Capture the cell that displays the provided text and extract its [X, Y] central coordinate. 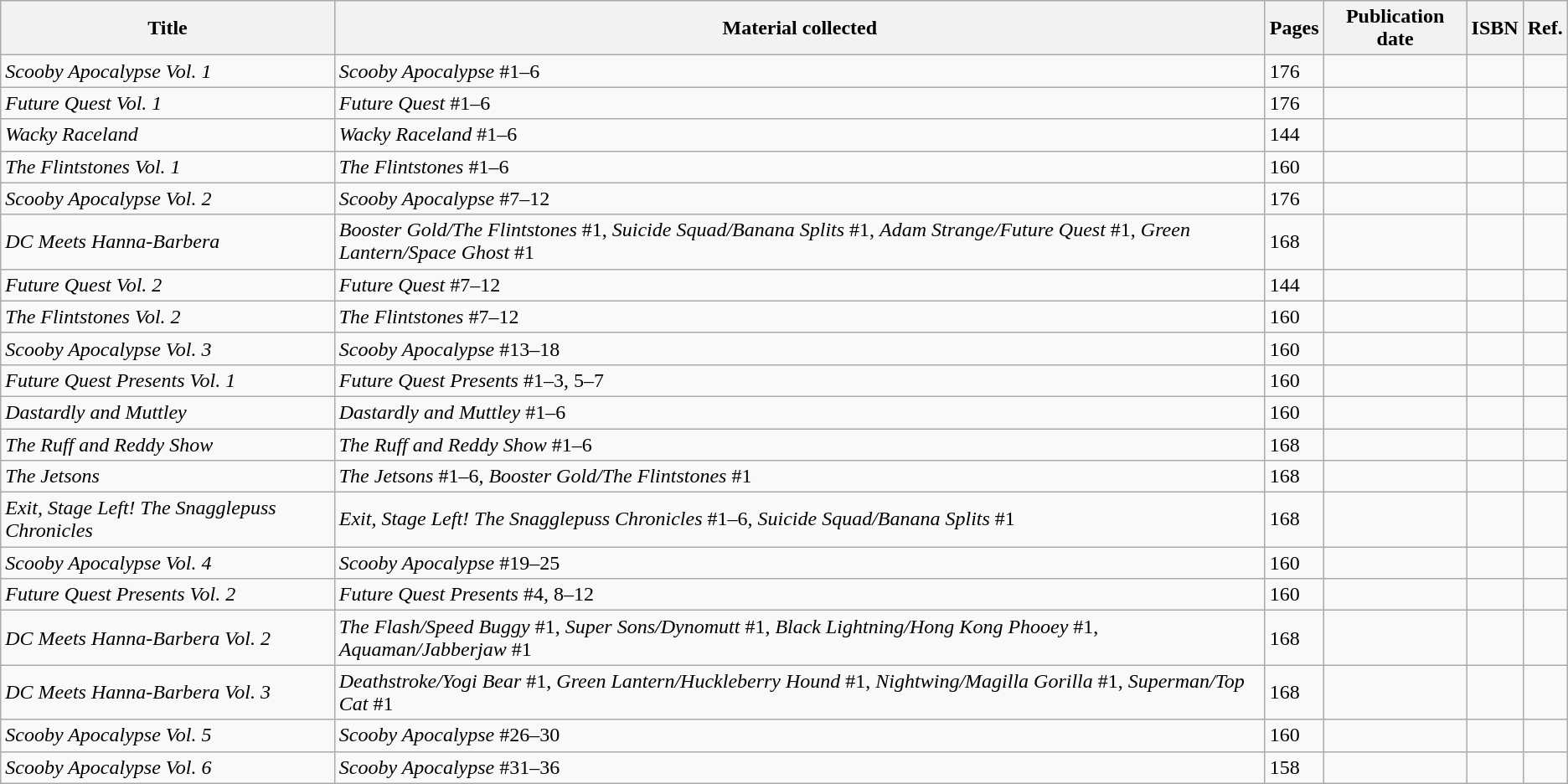
Exit, Stage Left! The Snagglepuss Chronicles [168, 519]
The Flintstones #7–12 [799, 317]
Scooby Apocalypse #26–30 [799, 735]
158 [1294, 767]
Pages [1294, 28]
Wacky Raceland [168, 135]
DC Meets Hanna-Barbera Vol. 3 [168, 692]
Dastardly and Muttley #1–6 [799, 412]
Scooby Apocalypse #13–18 [799, 348]
Scooby Apocalypse Vol. 1 [168, 71]
ISBN [1494, 28]
Scooby Apocalypse Vol. 2 [168, 199]
The Flash/Speed Buggy #1, Super Sons/Dynomutt #1, Black Lightning/Hong Kong Phooey #1, Aquaman/Jabberjaw #1 [799, 638]
The Flintstones #1–6 [799, 167]
The Jetsons [168, 477]
Future Quest Presents #1–3, 5–7 [799, 380]
Scooby Apocalypse Vol. 5 [168, 735]
Deathstroke/Yogi Bear #1, Green Lantern/Huckleberry Hound #1, Nightwing/Magilla Gorilla #1, Superman/Top Cat #1 [799, 692]
DC Meets Hanna-Barbera Vol. 2 [168, 638]
Future Quest #1–6 [799, 103]
The Ruff and Reddy Show [168, 445]
Material collected [799, 28]
Future Quest Presents #4, 8–12 [799, 595]
Ref. [1545, 28]
Wacky Raceland #1–6 [799, 135]
Dastardly and Muttley [168, 412]
The Flintstones Vol. 2 [168, 317]
Future Quest Presents Vol. 2 [168, 595]
Scooby Apocalypse #19–25 [799, 563]
Title [168, 28]
Scooby Apocalypse #1–6 [799, 71]
The Flintstones Vol. 1 [168, 167]
Scooby Apocalypse Vol. 4 [168, 563]
Future Quest #7–12 [799, 285]
The Jetsons #1–6, Booster Gold/The Flintstones #1 [799, 477]
Scooby Apocalypse Vol. 3 [168, 348]
Scooby Apocalypse #7–12 [799, 199]
Future Quest Vol. 1 [168, 103]
Scooby Apocalypse Vol. 6 [168, 767]
Future Quest Vol. 2 [168, 285]
Exit, Stage Left! The Snagglepuss Chronicles #1–6, Suicide Squad/Banana Splits #1 [799, 519]
Future Quest Presents Vol. 1 [168, 380]
The Ruff and Reddy Show #1–6 [799, 445]
Scooby Apocalypse #31–36 [799, 767]
Publication date [1395, 28]
Booster Gold/The Flintstones #1, Suicide Squad/Banana Splits #1, Adam Strange/Future Quest #1, Green Lantern/Space Ghost #1 [799, 241]
DC Meets Hanna-Barbera [168, 241]
